Find where the given text appears and provide that cell's center as (x, y) coordinate. 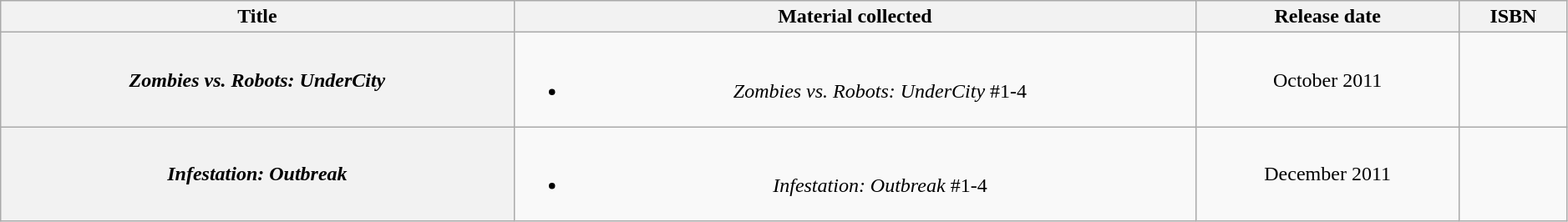
December 2011 (1328, 174)
Infestation: Outbreak (257, 174)
Infestation: Outbreak #1-4 (855, 174)
Material collected (855, 17)
Title (257, 17)
October 2011 (1328, 80)
Zombies vs. Robots: UnderCity #1-4 (855, 80)
Release date (1328, 17)
Zombies vs. Robots: UnderCity (257, 80)
ISBN (1514, 17)
